Search for the cell housing the specified text and yield its (x, y) center coordinate. 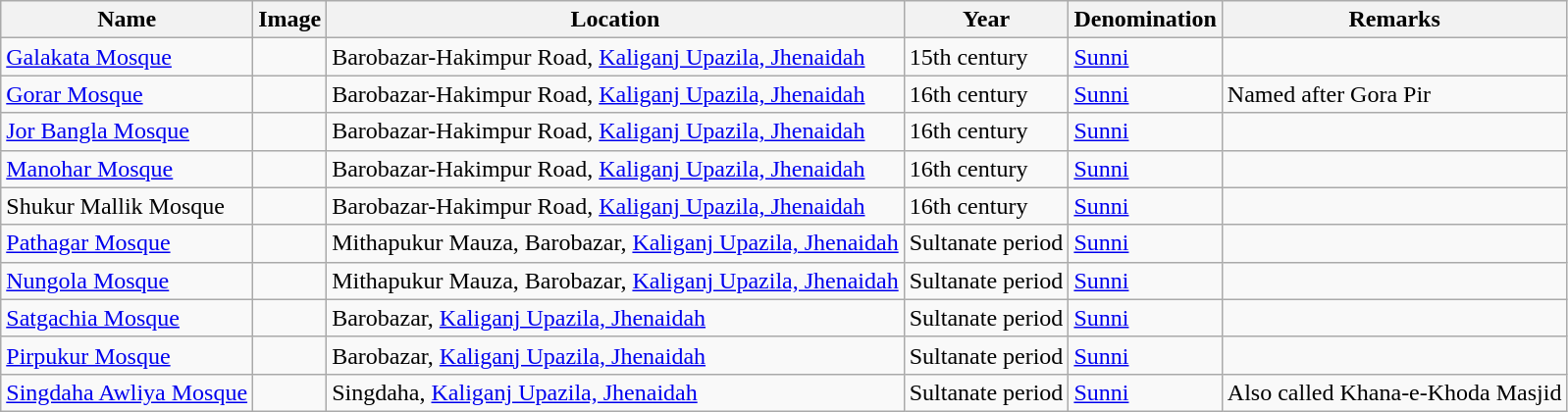
Also called Khana-e-Khoda Masjid (1394, 392)
Manohar Mosque (128, 169)
Singdaha Awliya Mosque (128, 392)
Name (128, 20)
Satgachia Mosque (128, 318)
Image (290, 20)
Jor Bangla Mosque (128, 131)
Year (986, 20)
Galakata Mosque (128, 57)
Pirpukur Mosque (128, 355)
Shukur Mallik Mosque (128, 206)
15th century (986, 57)
Nungola Mosque (128, 281)
Pathagar Mosque (128, 243)
Singdaha, Kaliganj Upazila, Jhenaidah (616, 392)
Named after Gora Pir (1394, 94)
Remarks (1394, 20)
Location (616, 20)
Gorar Mosque (128, 94)
Denomination (1145, 20)
